Detect which cell encompasses the target text, then output its (x, y) center coordinate. 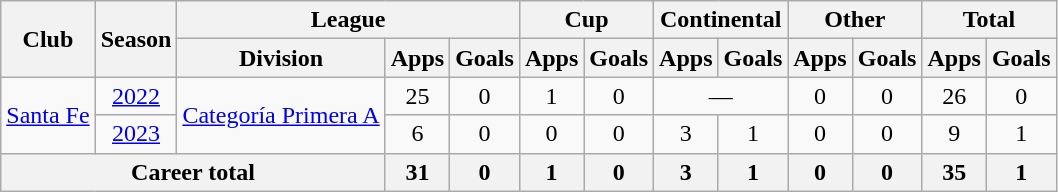
9 (954, 134)
— (721, 96)
Continental (721, 20)
Categoría Primera A (281, 115)
League (348, 20)
26 (954, 96)
2023 (136, 134)
2022 (136, 96)
Total (989, 20)
Division (281, 58)
6 (417, 134)
Cup (586, 20)
Club (48, 39)
Santa Fe (48, 115)
Season (136, 39)
Other (855, 20)
31 (417, 172)
Career total (193, 172)
35 (954, 172)
25 (417, 96)
